Locate the cell with the specified text and output its [X, Y] center coordinate. 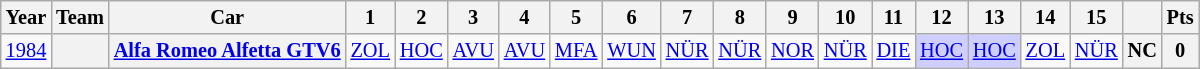
10 [846, 17]
14 [1046, 17]
MFA [576, 51]
Alfa Romeo Alfetta GTV6 [228, 51]
4 [524, 17]
6 [631, 17]
15 [1096, 17]
8 [740, 17]
Year [26, 17]
11 [894, 17]
5 [576, 17]
9 [792, 17]
Team [80, 17]
WUN [631, 51]
7 [688, 17]
2 [422, 17]
1984 [26, 51]
NOR [792, 51]
Car [228, 17]
DIE [894, 51]
3 [474, 17]
1 [370, 17]
13 [994, 17]
12 [942, 17]
Pts [1180, 17]
NC [1142, 51]
0 [1180, 51]
